Identify which cell holds the provided text, then report its [x, y] central coordinate. 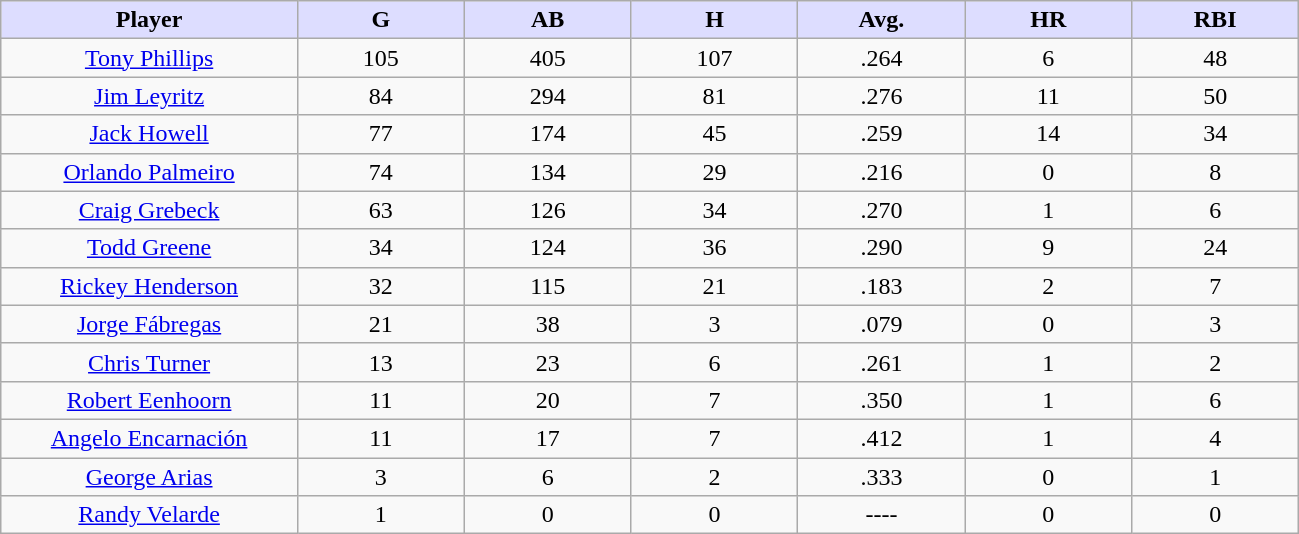
4 [1216, 438]
32 [380, 286]
.290 [882, 248]
AB [548, 20]
81 [714, 96]
.259 [882, 134]
8 [1216, 172]
.412 [882, 438]
29 [714, 172]
G [380, 20]
115 [548, 286]
74 [380, 172]
Chris Turner [150, 362]
.216 [882, 172]
134 [548, 172]
20 [548, 400]
HR [1048, 20]
.183 [882, 286]
.270 [882, 210]
.079 [882, 324]
Jack Howell [150, 134]
RBI [1216, 20]
Tony Phillips [150, 58]
.264 [882, 58]
294 [548, 96]
174 [548, 134]
.261 [882, 362]
13 [380, 362]
84 [380, 96]
.333 [882, 477]
405 [548, 58]
Jorge Fábregas [150, 324]
Player [150, 20]
Orlando Palmeiro [150, 172]
---- [882, 515]
Jim Leyritz [150, 96]
Angelo Encarnación [150, 438]
107 [714, 58]
105 [380, 58]
48 [1216, 58]
Robert Eenhoorn [150, 400]
George Arias [150, 477]
17 [548, 438]
45 [714, 134]
63 [380, 210]
Todd Greene [150, 248]
126 [548, 210]
9 [1048, 248]
50 [1216, 96]
124 [548, 248]
H [714, 20]
24 [1216, 248]
.350 [882, 400]
Randy Velarde [150, 515]
Rickey Henderson [150, 286]
38 [548, 324]
77 [380, 134]
Avg. [882, 20]
14 [1048, 134]
23 [548, 362]
.276 [882, 96]
36 [714, 248]
Craig Grebeck [150, 210]
